Detect which cell encompasses the target text, then output its (x, y) center coordinate. 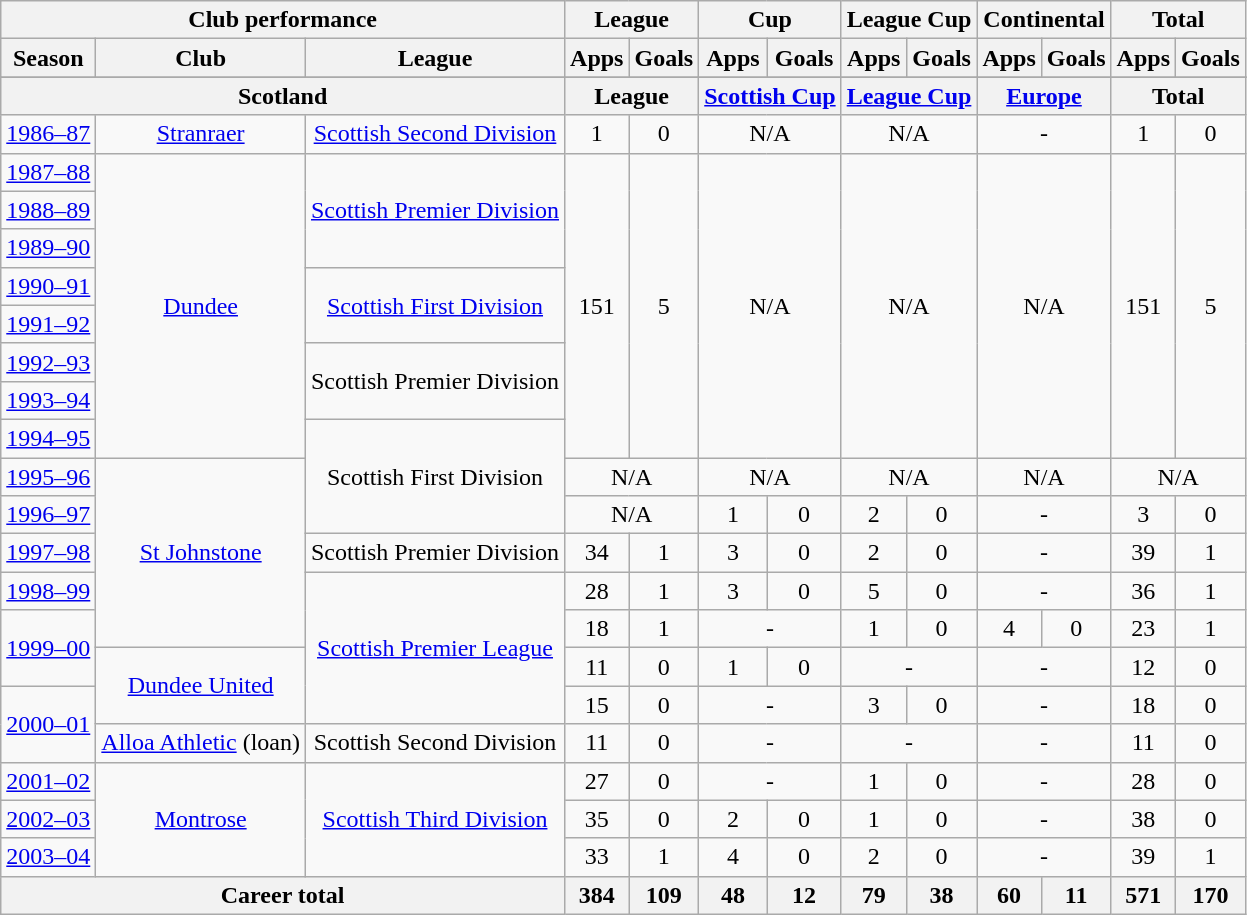
Club performance (283, 20)
1991–92 (48, 324)
2003–04 (48, 857)
1988–89 (48, 210)
1992–93 (48, 362)
33 (597, 857)
36 (1143, 591)
1995–96 (48, 477)
34 (597, 553)
2000–01 (48, 724)
Cup (770, 20)
2002–03 (48, 819)
Club (201, 58)
Scottish Cup (770, 96)
35 (597, 819)
Season (48, 58)
384 (597, 895)
1996–97 (48, 515)
1993–94 (48, 400)
Career total (283, 895)
2001–02 (48, 781)
Alloa Athletic (loan) (201, 743)
79 (874, 895)
1998–99 (48, 591)
170 (1211, 895)
1986–87 (48, 134)
1999–00 (48, 648)
Scottish Premier League (434, 648)
Continental (1044, 20)
1987–88 (48, 172)
Europe (1044, 96)
60 (1009, 895)
Scotland (283, 96)
1989–90 (48, 248)
48 (733, 895)
1994–95 (48, 438)
Scottish Third Division (434, 819)
St Johnstone (201, 553)
15 (597, 705)
Dundee (201, 305)
1990–91 (48, 286)
23 (1143, 629)
Montrose (201, 819)
27 (597, 781)
Stranraer (201, 134)
Dundee United (201, 686)
571 (1143, 895)
1997–98 (48, 553)
109 (664, 895)
